Detect which cell encompasses the target text, then output its [x, y] center coordinate. 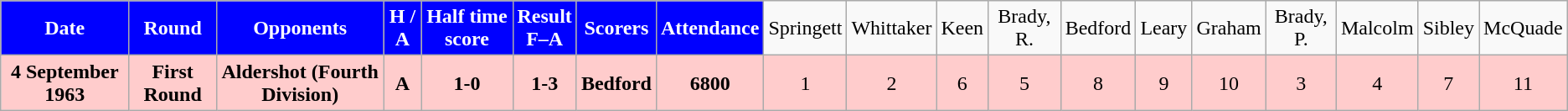
10 [1229, 82]
Keen [962, 29]
1-3 [544, 82]
Brady, R. [1024, 29]
2 [891, 82]
Springett [806, 29]
Opponents [300, 29]
Brady, P. [1301, 29]
Aldershot (Fourth Division) [300, 82]
Graham [1229, 29]
Date [65, 29]
H / A [402, 29]
ResultF–A [544, 29]
7 [1448, 82]
8 [1098, 82]
11 [1524, 82]
Scorers [616, 29]
6 [962, 82]
Whittaker [891, 29]
4 [1377, 82]
Sibley [1448, 29]
Attendance [709, 29]
1 [806, 82]
3 [1301, 82]
McQuade [1524, 29]
Half time score [467, 29]
1-0 [467, 82]
Malcolm [1377, 29]
A [402, 82]
5 [1024, 82]
Leary [1164, 29]
9 [1164, 82]
Round [173, 29]
6800 [709, 82]
4 September 1963 [65, 82]
First Round [173, 82]
